Return the (X, Y) coordinate for the center point of the cell that contains the specified text.  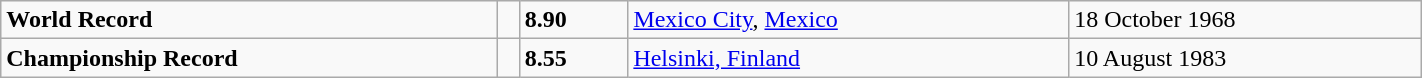
18 October 1968 (1246, 20)
10 August 1983 (1246, 58)
World Record (249, 20)
Mexico City, Mexico (848, 20)
Championship Record (249, 58)
8.90 (574, 20)
8.55 (574, 58)
Helsinki, Finland (848, 58)
